Return the [x, y] coordinate for the center point of the cell that contains the specified text.  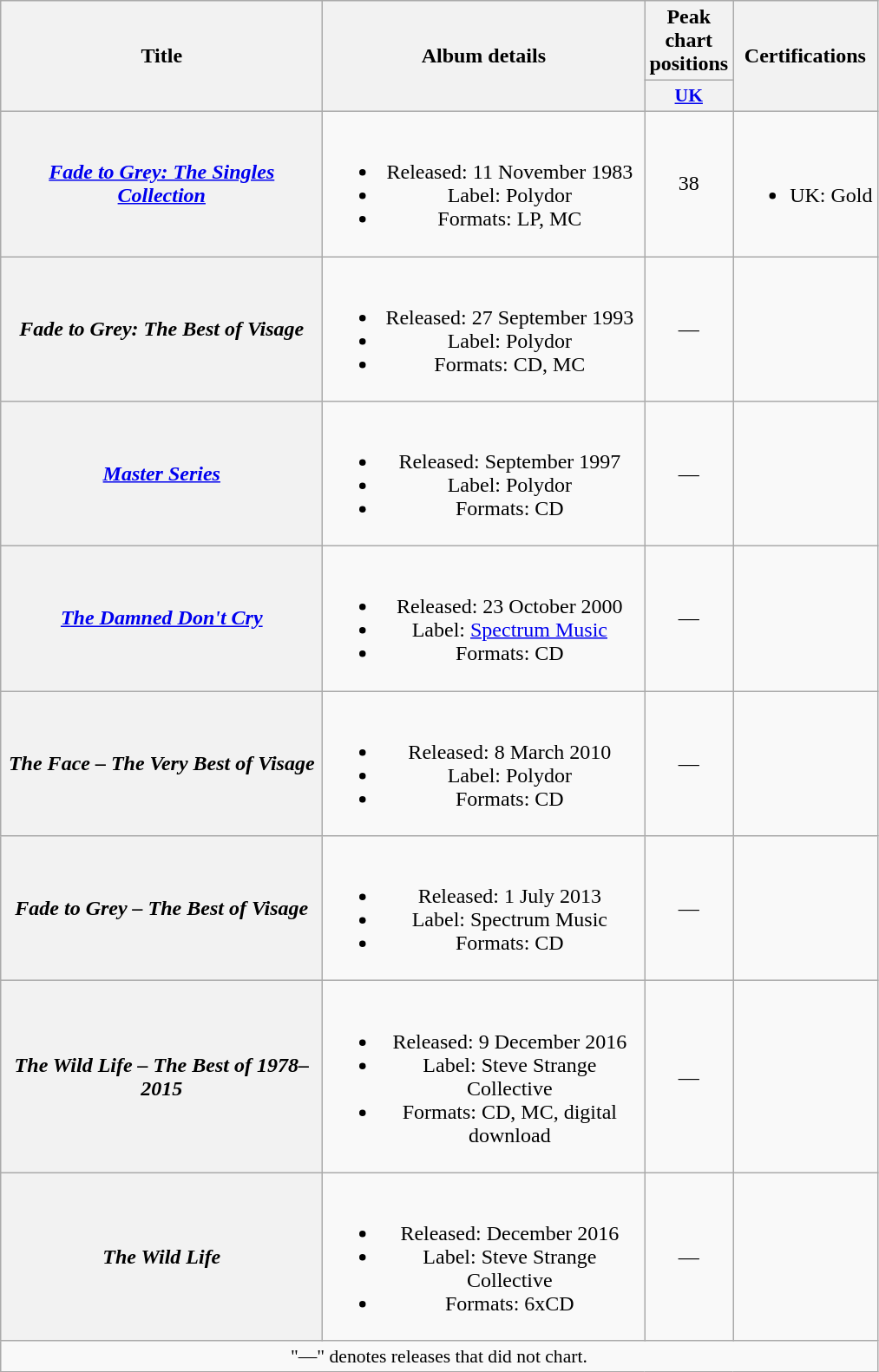
Peak chart positions [689, 41]
The Face – The Very Best of Visage [161, 763]
Master Series [161, 474]
Fade to Grey: The Best of Visage [161, 330]
Released: 23 October 2000Label: Spectrum MusicFormats: CD [484, 619]
Released: December 2016Label: Steve Strange CollectiveFormats: 6xCD [484, 1257]
Released: 8 March 2010Label: PolydorFormats: CD [484, 763]
38 [689, 184]
UK [689, 96]
Released: 9 December 2016Label: Steve Strange CollectiveFormats: CD, MC, digital download [484, 1077]
The Wild Life – The Best of 1978–2015 [161, 1077]
Released: 1 July 2013Label: Spectrum MusicFormats: CD [484, 909]
Fade to Grey – The Best of Visage [161, 909]
Released: 27 September 1993Label: PolydorFormats: CD, MC [484, 330]
Released: September 1997Label: PolydorFormats: CD [484, 474]
Album details [484, 56]
The Wild Life [161, 1257]
Title [161, 56]
Fade to Grey: The Singles Collection [161, 184]
UK: Gold [805, 184]
"—" denotes releases that did not chart. [439, 1356]
Released: 11 November 1983Label: PolydorFormats: LP, MC [484, 184]
Certifications [805, 56]
The Damned Don't Cry [161, 619]
